Return the [X, Y] coordinate for the center point of the cell that contains the specified text.  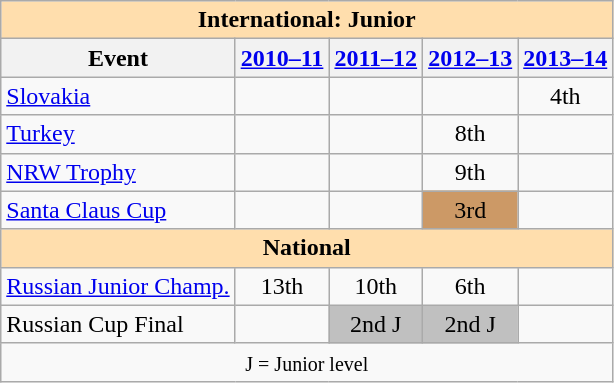
Event [118, 58]
National [307, 248]
Santa Claus Cup [118, 210]
J = Junior level [307, 362]
2013–14 [566, 58]
13th [282, 286]
10th [376, 286]
6th [470, 286]
International: Junior [307, 20]
2010–11 [282, 58]
Turkey [118, 134]
Slovakia [118, 96]
NRW Trophy [118, 172]
Russian Junior Champ. [118, 286]
8th [470, 134]
9th [470, 172]
4th [566, 96]
2012–13 [470, 58]
Russian Cup Final [118, 324]
3rd [470, 210]
2011–12 [376, 58]
